Find where the given text appears and provide that cell's center as [x, y] coordinate. 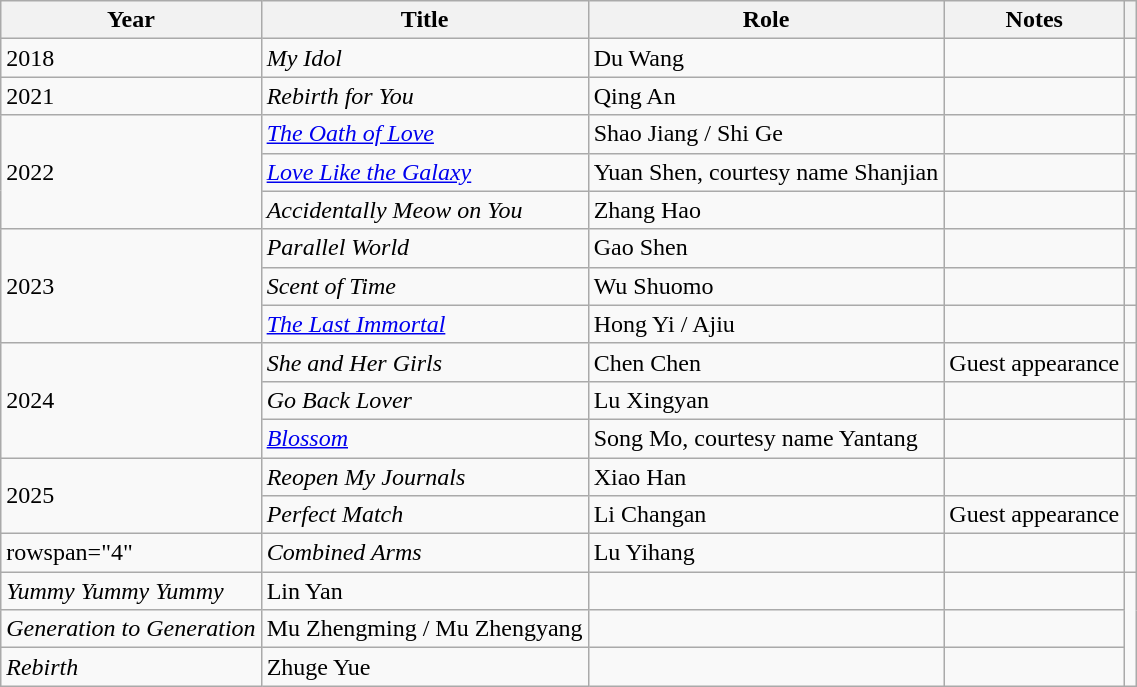
2018 [131, 58]
Love Like the Galaxy [424, 172]
Generation to Generation [131, 629]
Yuan Shen, courtesy name Shanjian [766, 172]
Xiao Han [766, 477]
The Oath of Love [424, 134]
Reopen My Journals [424, 477]
Rebirth [131, 667]
Shao Jiang / Shi Ge [766, 134]
Parallel World [424, 248]
Blossom [424, 438]
Lu Xingyan [766, 400]
My Idol [424, 58]
Chen Chen [766, 362]
Lin Yan [424, 591]
Qing An [766, 96]
Mu Zhengming / Mu Zhengyang [424, 629]
Go Back Lover [424, 400]
She and Her Girls [424, 362]
Zhuge Yue [424, 667]
2022 [131, 172]
Title [424, 20]
Rebirth for You [424, 96]
Song Mo, courtesy name Yantang [766, 438]
Hong Yi / Ajiu [766, 324]
Perfect Match [424, 515]
Role [766, 20]
Li Changan [766, 515]
Year [131, 20]
2024 [131, 400]
Notes [1034, 20]
Lu Yihang [766, 553]
Wu Shuomo [766, 286]
The Last Immortal [424, 324]
Zhang Hao [766, 210]
rowspan="4" [131, 553]
2021 [131, 96]
Accidentally Meow on You [424, 210]
2025 [131, 496]
Gao Shen [766, 248]
Scent of Time [424, 286]
Du Wang [766, 58]
Yummy Yummy Yummy [131, 591]
2023 [131, 286]
Combined Arms [424, 553]
